Provide the (X, Y) coordinate of the cell's center where the given text is located.  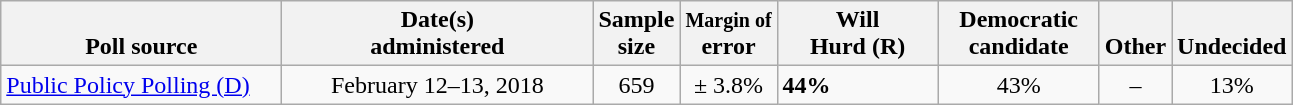
43% (1018, 85)
Other (1135, 34)
Margin oferror (728, 34)
13% (1232, 85)
– (1135, 85)
± 3.8% (728, 85)
WillHurd (R) (858, 34)
Poll source (142, 34)
659 (636, 85)
Democraticcandidate (1018, 34)
44% (858, 85)
Public Policy Polling (D) (142, 85)
Undecided (1232, 34)
February 12–13, 2018 (438, 85)
Samplesize (636, 34)
Date(s)administered (438, 34)
